Pinpoint the cell where the given text exists, returning its [x, y] midpoint coordinate. 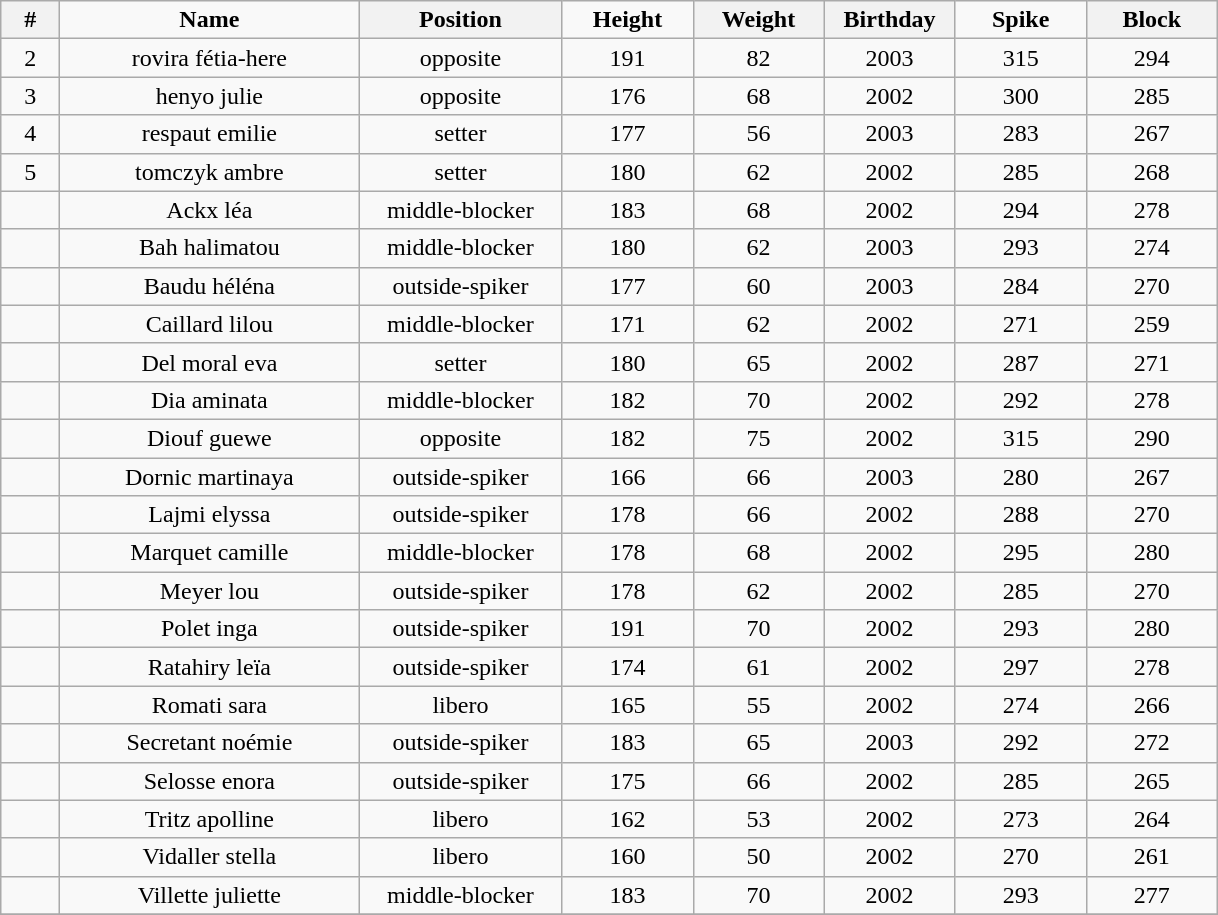
3 [30, 96]
Diouf guewe [210, 438]
2 [30, 58]
Position [460, 20]
290 [1152, 438]
Name [210, 20]
Selosse enora [210, 781]
Vidaller stella [210, 857]
283 [1020, 134]
Caillard lilou [210, 324]
60 [758, 286]
272 [1152, 743]
264 [1152, 819]
55 [758, 705]
56 [758, 134]
268 [1152, 172]
273 [1020, 819]
Romati sara [210, 705]
Villette juliette [210, 895]
Block [1152, 20]
175 [628, 781]
75 [758, 438]
Del moral eva [210, 362]
166 [628, 477]
rovira fétia-here [210, 58]
50 [758, 857]
tomczyk ambre [210, 172]
287 [1020, 362]
53 [758, 819]
Baudu héléna [210, 286]
Tritz apolline [210, 819]
261 [1152, 857]
henyo julie [210, 96]
Marquet camille [210, 553]
5 [30, 172]
174 [628, 667]
Birthday [890, 20]
4 [30, 134]
162 [628, 819]
Polet inga [210, 629]
165 [628, 705]
Height [628, 20]
160 [628, 857]
265 [1152, 781]
266 [1152, 705]
295 [1020, 553]
297 [1020, 667]
Secretant noémie [210, 743]
Dornic martinaya [210, 477]
Lajmi elyssa [210, 515]
Ratahiry leïa [210, 667]
Dia aminata [210, 400]
61 [758, 667]
259 [1152, 324]
82 [758, 58]
171 [628, 324]
288 [1020, 515]
respaut emilie [210, 134]
Meyer lou [210, 591]
# [30, 20]
176 [628, 96]
300 [1020, 96]
Weight [758, 20]
Ackx léa [210, 210]
277 [1152, 895]
Spike [1020, 20]
Bah halimatou [210, 248]
284 [1020, 286]
